Output the (x, y) coordinate of the center of the cell containing the given text.  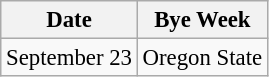
Oregon State (202, 58)
September 23 (69, 58)
Bye Week (202, 20)
Date (69, 20)
